Output the [X, Y] coordinate of the center of the cell containing the given text.  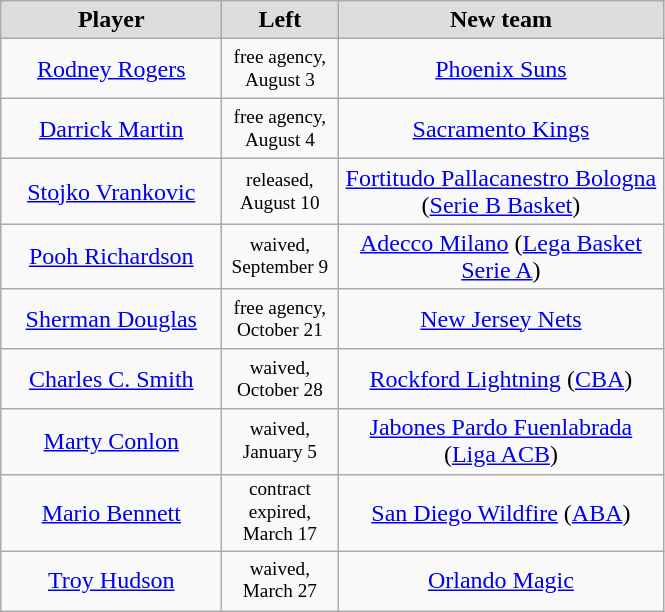
Mario Bennett [112, 512]
Orlando Magic [501, 581]
Rodney Rogers [112, 69]
waived, March 27 [280, 581]
free agency, August 3 [280, 69]
Jabones Pardo Fuenlabrada (Liga ACB) [501, 442]
Fortitudo Pallacanestro Bologna (Serie B Basket) [501, 192]
waived, January 5 [280, 442]
Stojko Vrankovic [112, 192]
Darrick Martin [112, 129]
waived, September 9 [280, 256]
San Diego Wildfire (ABA) [501, 512]
Sacramento Kings [501, 129]
Troy Hudson [112, 581]
Adecco Milano (Lega Basket Serie A) [501, 256]
Player [112, 20]
New team [501, 20]
Left [280, 20]
free agency, August 4 [280, 129]
contract expired, March 17 [280, 512]
Phoenix Suns [501, 69]
Charles C. Smith [112, 379]
Pooh Richardson [112, 256]
New Jersey Nets [501, 319]
Rockford Lightning (CBA) [501, 379]
released, August 10 [280, 192]
waived, October 28 [280, 379]
Marty Conlon [112, 442]
Sherman Douglas [112, 319]
free agency, October 21 [280, 319]
